Scan for the cell matching the given text and deliver its (x, y) coordinate at center. 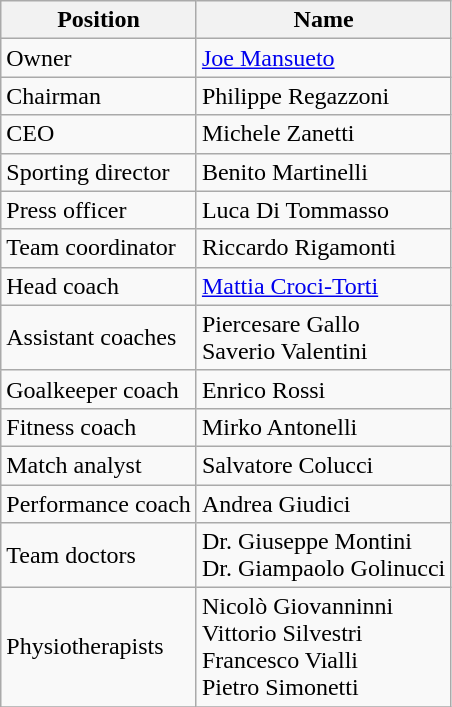
Performance coach (99, 503)
Team doctors (99, 556)
Riccardo Rigamonti (323, 248)
Physiotherapists (99, 648)
Name (323, 20)
Piercesare Gallo Saverio Valentini (323, 338)
Fitness coach (99, 427)
Andrea Giudici (323, 503)
Salvatore Colucci (323, 465)
Dr. Giuseppe Montini Dr. Giampaolo Golinucci (323, 556)
Luca Di Tommasso (323, 210)
CEO (99, 134)
Team coordinator (99, 248)
Match analyst (99, 465)
Mirko Antonelli (323, 427)
Press officer (99, 210)
Position (99, 20)
Goalkeeper coach (99, 389)
Joe Mansueto (323, 58)
Head coach (99, 286)
Owner (99, 58)
Mattia Croci-Torti (323, 286)
Benito Martinelli (323, 172)
Nicolò Giovanninni Vittorio Silvestri Francesco Vialli Pietro Simonetti (323, 648)
Enrico Rossi (323, 389)
Assistant coaches (99, 338)
Sporting director (99, 172)
Chairman (99, 96)
Philippe Regazzoni (323, 96)
Michele Zanetti (323, 134)
